Extract the (x, y) coordinate from the center of the cell holding the provided text.  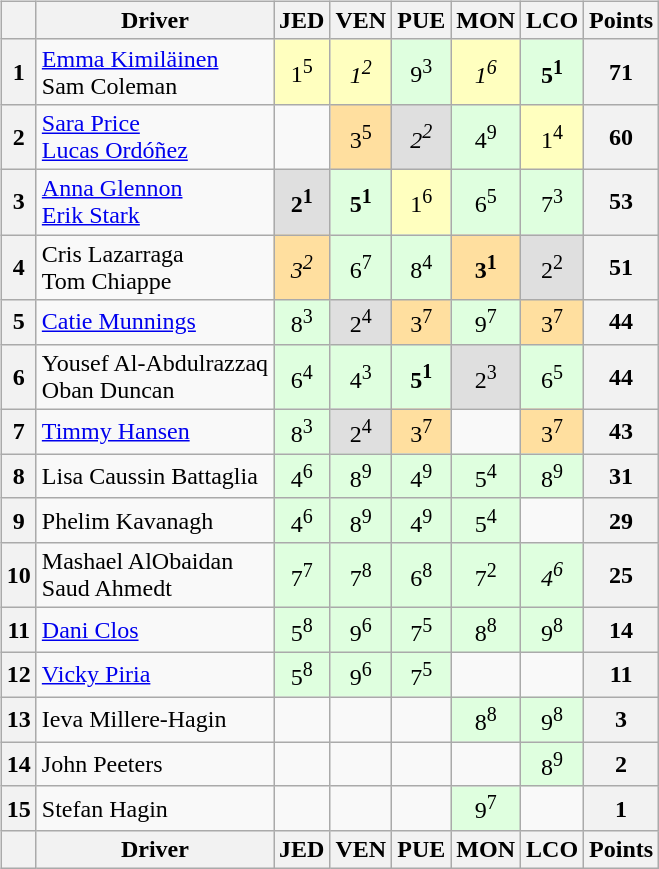
6 (18, 376)
Dani Clos (154, 630)
8 (18, 476)
Timmy Hansen (154, 432)
53 (622, 202)
Ieva Millere-Hagin (154, 720)
Anna Glennon Erik Stark (154, 202)
Yousef Al-Abdulrazzaq Oban Duncan (154, 376)
John Peeters (154, 764)
32 (302, 266)
72 (486, 576)
23 (486, 376)
64 (302, 376)
10 (18, 576)
Lisa Caussin Battaglia (154, 476)
Stefan Hagin (154, 808)
71 (622, 72)
9 (18, 520)
4 (18, 266)
21 (302, 202)
Catie Munnings (154, 322)
Sara Price Lucas Ordóñez (154, 136)
Cris Lazarraga Tom Chiappe (154, 266)
35 (361, 136)
93 (422, 72)
67 (361, 266)
73 (552, 202)
78 (361, 576)
68 (422, 576)
25 (622, 576)
5 (18, 322)
84 (422, 266)
7 (18, 432)
Vicky Piria (154, 674)
Phelim Kavanagh (154, 520)
60 (622, 136)
29 (622, 520)
77 (302, 576)
Mashael AlObaidan Saud Ahmedt (154, 576)
Emma Kimiläinen Sam Coleman (154, 72)
13 (18, 720)
